Return the (x, y) coordinate for the center point of the cell that contains the specified text.  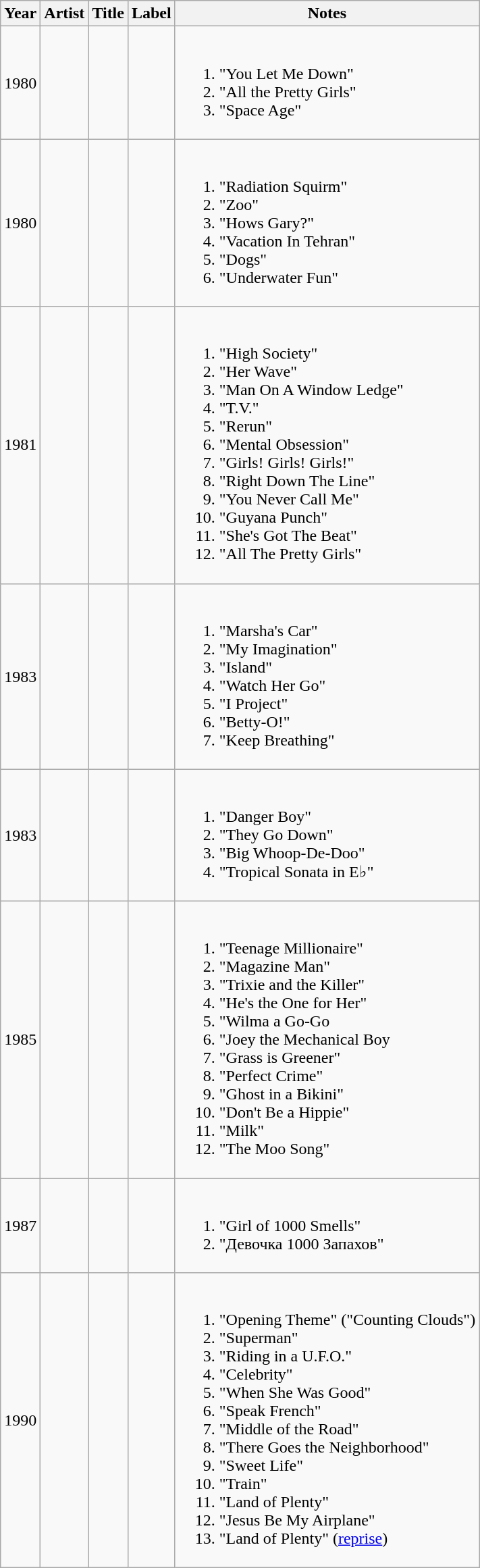
"You Let Me Down""All the Pretty Girls""Space Age" (327, 82)
"Danger Boy""They Go Down""Big Whoop-De-Doo""Tropical Sonata in E♭" (327, 835)
Notes (327, 14)
Year (20, 14)
1987 (20, 1226)
"Girl of 1000 Smells""Девочка 1000 Запахов" (327, 1226)
Title (108, 14)
1990 (20, 1421)
1981 (20, 445)
"Radiation Squirm""Zoo""Hows Gary?""Vacation In Tehran""Dogs""Underwater Fun" (327, 223)
Artist (65, 14)
1985 (20, 1040)
Label (151, 14)
"Marsha's Car""My Imagination""Island""Watch Her Go""I Project""Betty-O!""Keep Breathing" (327, 677)
